Extract the (x, y) coordinate from the center of the cell holding the provided text.  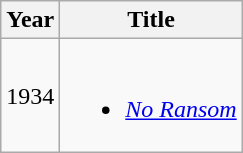
Year (30, 20)
Title (151, 20)
1934 (30, 96)
No Ransom (151, 96)
